Pinpoint the cell where the given text exists, returning its [X, Y] midpoint coordinate. 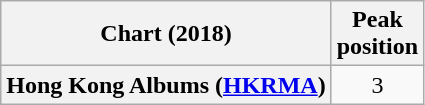
3 [377, 85]
Peakposition [377, 34]
Hong Kong Albums (HKRMA) [166, 85]
Chart (2018) [166, 34]
